Determine the (X, Y) coordinate at the center of the cell enclosing the given text.  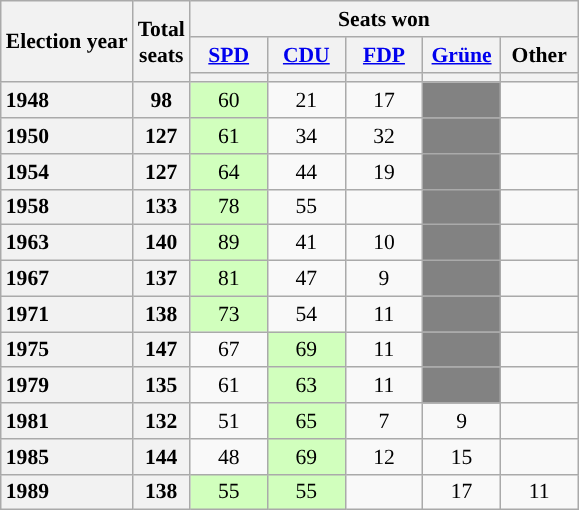
21 (307, 101)
60 (229, 101)
1985 (67, 457)
89 (229, 243)
65 (307, 421)
1971 (67, 314)
73 (229, 314)
132 (162, 421)
7 (384, 421)
SPD (229, 55)
64 (229, 172)
63 (307, 386)
78 (229, 207)
10 (384, 243)
1979 (67, 386)
Election year (67, 42)
41 (307, 243)
19 (384, 172)
Seats won (384, 19)
67 (229, 350)
98 (162, 101)
44 (307, 172)
1975 (67, 350)
Grüne (462, 55)
1963 (67, 243)
1989 (67, 492)
12 (384, 457)
135 (162, 386)
Other (539, 55)
81 (229, 279)
51 (229, 421)
1948 (67, 101)
133 (162, 207)
1981 (67, 421)
Totalseats (162, 42)
1950 (67, 136)
1967 (67, 279)
137 (162, 279)
1954 (67, 172)
1958 (67, 207)
34 (307, 136)
48 (229, 457)
CDU (307, 55)
FDP (384, 55)
144 (162, 457)
147 (162, 350)
47 (307, 279)
54 (307, 314)
140 (162, 243)
32 (384, 136)
15 (462, 457)
